Search for the cell housing the specified text and yield its [x, y] center coordinate. 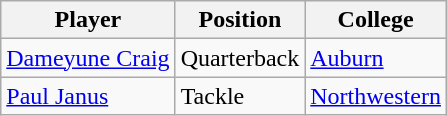
College [376, 20]
Paul Janus [88, 96]
Dameyune Craig [88, 58]
Auburn [376, 58]
Position [240, 20]
Tackle [240, 96]
Quarterback [240, 58]
Player [88, 20]
Northwestern [376, 96]
